Return the [X, Y] coordinate for the center point of the cell that contains the specified text.  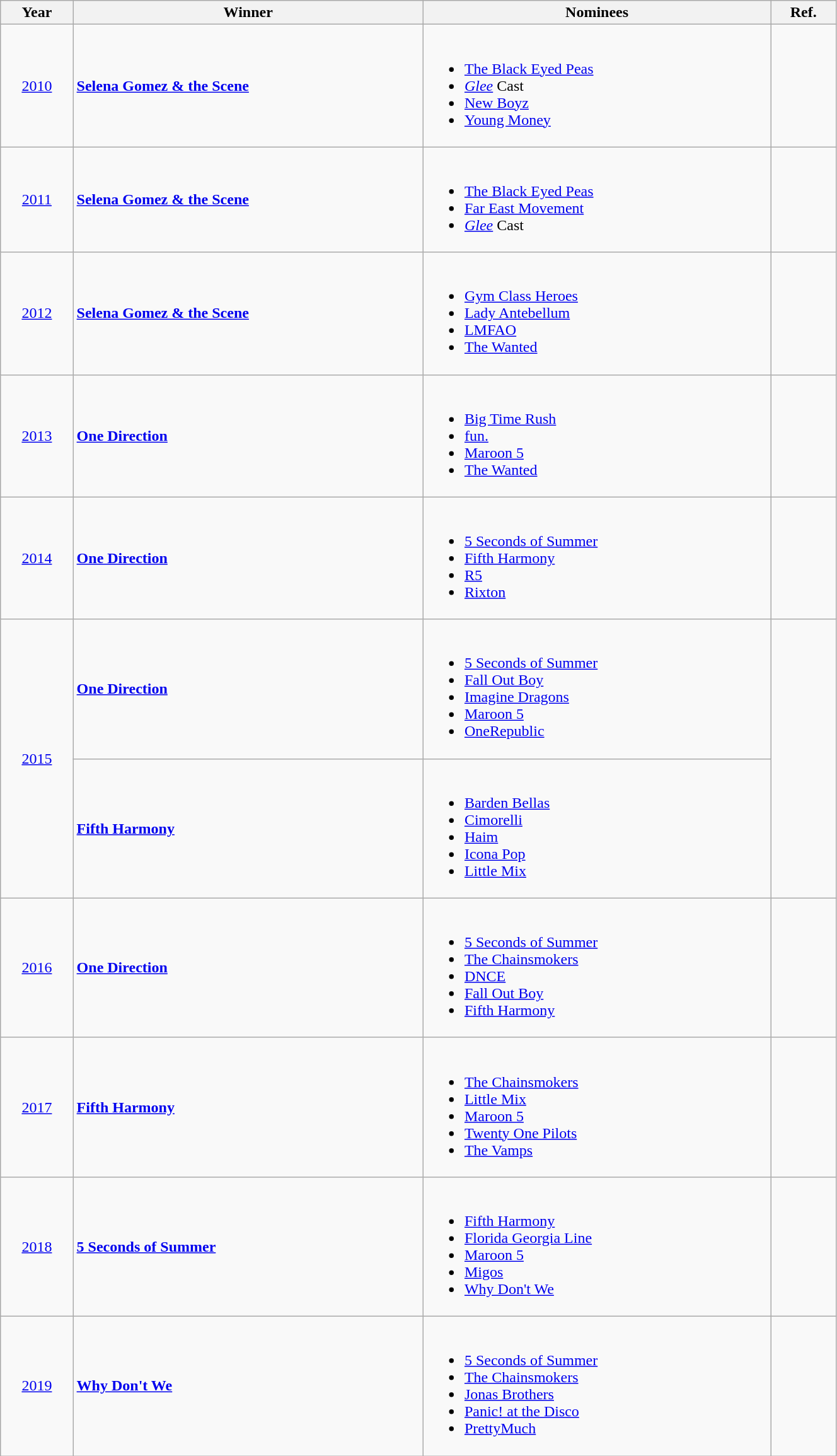
Big Time Rushfun.Maroon 5The Wanted [596, 436]
2011 [37, 199]
Winner [248, 13]
2013 [37, 436]
2017 [37, 1107]
Barden BellasCimorelliHaimIcona PopLittle Mix [596, 829]
5 Seconds of SummerFall Out BoyImagine DragonsMaroon 5OneRepublic [596, 689]
The ChainsmokersLittle MixMaroon 5Twenty One PilotsThe Vamps [596, 1107]
Nominees [596, 13]
2019 [37, 1386]
Why Don't We [248, 1386]
Year [37, 13]
5 Seconds of Summer [248, 1246]
2015 [37, 759]
Ref. [804, 13]
Gym Class HeroesLady AntebellumLMFAOThe Wanted [596, 313]
5 Seconds of SummerFifth HarmonyR5Rixton [596, 558]
5 Seconds of SummerThe ChainsmokersJonas BrothersPanic! at the DiscoPrettyMuch [596, 1386]
2010 [37, 86]
2012 [37, 313]
2014 [37, 558]
The Black Eyed PeasGlee CastNew BoyzYoung Money [596, 86]
Fifth HarmonyFlorida Georgia LineMaroon 5MigosWhy Don't We [596, 1246]
2016 [37, 967]
2018 [37, 1246]
The Black Eyed PeasFar East MovementGlee Cast [596, 199]
5 Seconds of SummerThe ChainsmokersDNCEFall Out BoyFifth Harmony [596, 967]
